Extract the (x, y) coordinate from the center of the cell holding the provided text.  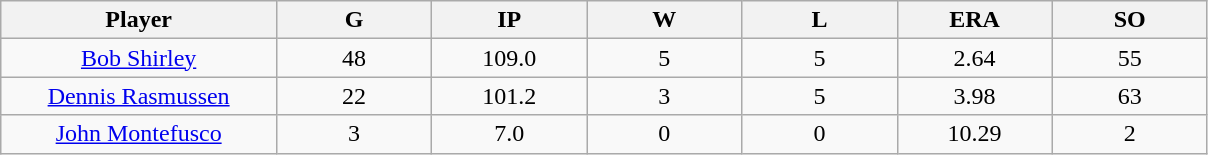
7.0 (510, 134)
55 (1130, 58)
Bob Shirley (139, 58)
L (820, 20)
109.0 (510, 58)
IP (510, 20)
10.29 (974, 134)
SO (1130, 20)
22 (354, 96)
John Montefusco (139, 134)
G (354, 20)
ERA (974, 20)
63 (1130, 96)
Dennis Rasmussen (139, 96)
2.64 (974, 58)
Player (139, 20)
48 (354, 58)
101.2 (510, 96)
3.98 (974, 96)
2 (1130, 134)
W (664, 20)
